Provide the (x, y) coordinate of the cell's center where the given text is located.  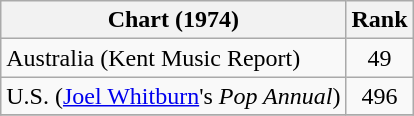
Australia (Kent Music Report) (174, 58)
Rank (380, 20)
Chart (1974) (174, 20)
U.S. (Joel Whitburn's Pop Annual) (174, 96)
496 (380, 96)
49 (380, 58)
